Capture the cell that displays the provided text and extract its [X, Y] central coordinate. 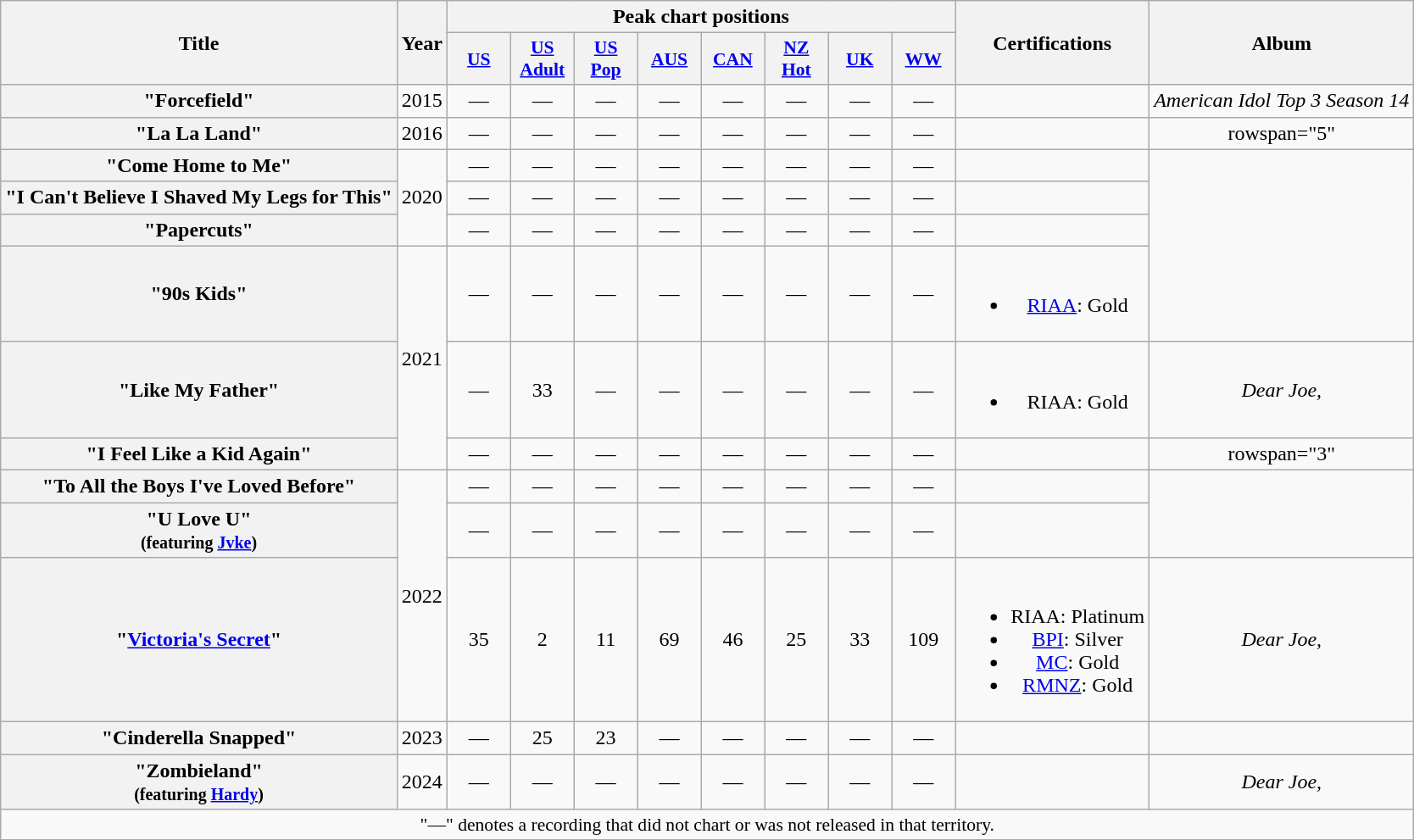
Year [422, 42]
2024 [422, 782]
UK [860, 59]
"I Feel Like a Kid Again" [199, 453]
AUS [670, 59]
"Papercuts" [199, 230]
"I Can't Believe I Shaved My Legs for This" [199, 197]
USAdult [543, 59]
rowspan="5" [1282, 133]
"Come Home to Me" [199, 165]
RIAA: PlatinumBPI: SilverMC: GoldRMNZ: Gold [1053, 640]
"La La Land" [199, 133]
WW [924, 59]
"Zombieland"(featuring Hardy) [199, 782]
"Like My Father" [199, 390]
American Idol Top 3 Season 14 [1282, 101]
69 [670, 640]
"Victoria's Secret" [199, 640]
rowspan="3" [1282, 453]
"To All the Boys I've Loved Before" [199, 486]
Album [1282, 42]
Peak chart positions [700, 17]
2021 [422, 358]
"—" denotes a recording that did not chart or was not released in that territory. [707, 825]
US [478, 59]
2 [543, 640]
109 [924, 640]
2016 [422, 133]
2020 [422, 197]
CAN [732, 59]
"90s Kids" [199, 293]
2015 [422, 101]
Certifications [1053, 42]
2022 [422, 595]
23 [605, 738]
Title [199, 42]
"Forcefield" [199, 101]
"Cinderella Snapped" [199, 738]
USPop [605, 59]
46 [732, 640]
"U Love U"(featuring Jvke) [199, 529]
NZHot [797, 59]
35 [478, 640]
11 [605, 640]
2023 [422, 738]
